Output the (x, y) coordinate of the center of the cell containing the given text.  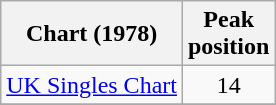
Chart (1978) (92, 34)
14 (228, 85)
UK Singles Chart (92, 85)
Peakposition (228, 34)
